Capture the cell that displays the provided text and extract its [X, Y] central coordinate. 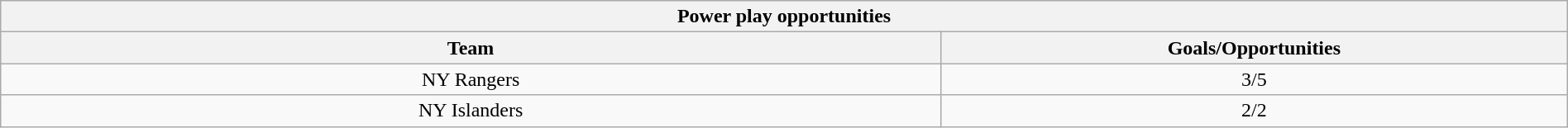
3/5 [1254, 79]
2/2 [1254, 111]
Goals/Opportunities [1254, 48]
NY Islanders [471, 111]
Power play opportunities [784, 17]
Team [471, 48]
NY Rangers [471, 79]
